Return (x, y) of the center of cell containing provided text 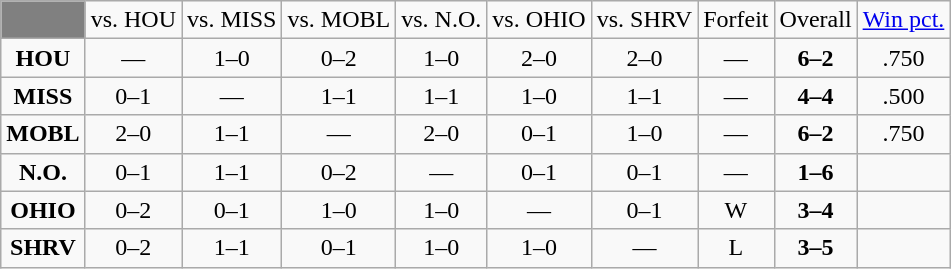
SHRV (43, 248)
vs. MOBL (339, 20)
L (736, 248)
3–5 (816, 248)
vs. OHIO (539, 20)
OHIO (43, 210)
N.O. (43, 172)
1–6 (816, 172)
vs. HOU (133, 20)
vs. SHRV (644, 20)
3–4 (816, 210)
vs. N.O. (442, 20)
MOBL (43, 134)
Win pct. (904, 20)
Forfeit (736, 20)
HOU (43, 58)
4–4 (816, 96)
W (736, 210)
vs. MISS (232, 20)
Overall (816, 20)
MISS (43, 96)
.500 (904, 96)
